Identify which cell holds the provided text, then report its [X, Y] central coordinate. 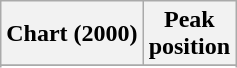
Peakposition [189, 34]
Chart (2000) [72, 34]
